Capture the cell that displays the provided text and extract its (X, Y) central coordinate. 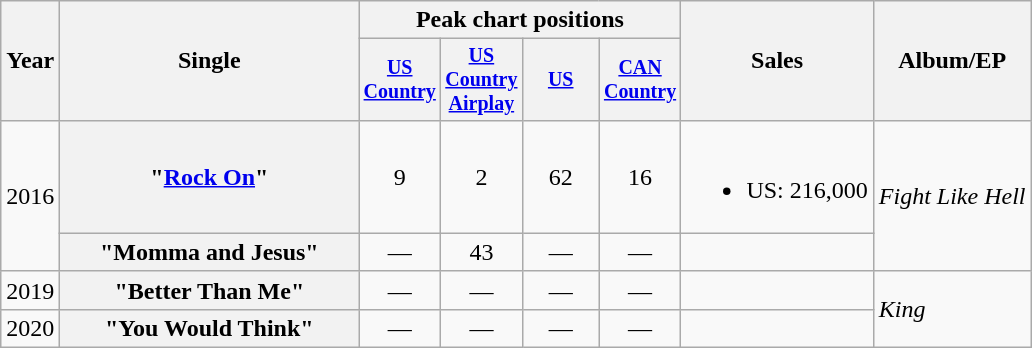
Sales (777, 61)
9 (400, 176)
2020 (30, 328)
US Country Airplay (482, 80)
Single (210, 61)
"Better Than Me" (210, 290)
US (560, 80)
"Rock On" (210, 176)
"Momma and Jesus" (210, 252)
16 (640, 176)
2016 (30, 196)
CAN Country (640, 80)
King (952, 309)
Year (30, 61)
Album/EP (952, 61)
"You Would Think" (210, 328)
62 (560, 176)
Fight Like Hell (952, 196)
43 (482, 252)
2019 (30, 290)
US Country (400, 80)
Peak chart positions (520, 20)
2 (482, 176)
US: 216,000 (777, 176)
